From the cell containing the given text, extract its center point as (X, Y) coordinate. 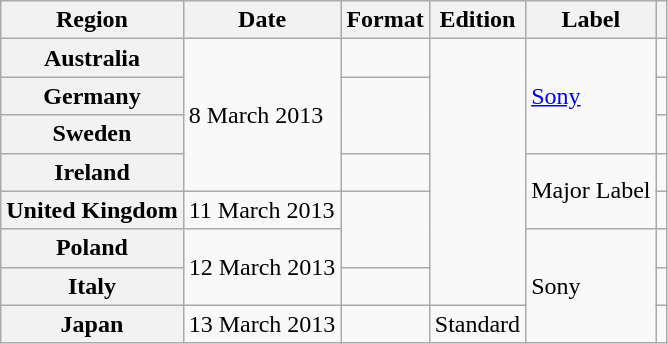
Australia (92, 58)
United Kingdom (92, 210)
Germany (92, 96)
Ireland (92, 172)
11 March 2013 (262, 210)
Format (385, 20)
Major Label (591, 191)
Standard (477, 324)
Poland (92, 248)
Label (591, 20)
Region (92, 20)
Sweden (92, 134)
Italy (92, 286)
Date (262, 20)
8 March 2013 (262, 115)
12 March 2013 (262, 267)
Edition (477, 20)
Japan (92, 324)
13 March 2013 (262, 324)
